Extract the (X, Y) coordinate from the center of the cell holding the provided text.  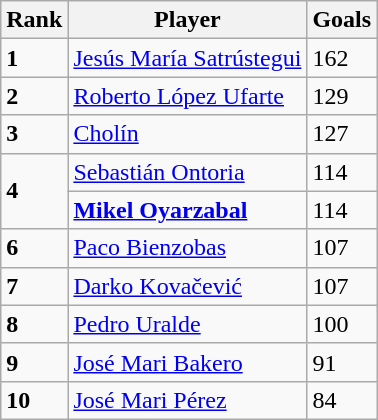
José Mari Pérez (188, 400)
84 (342, 400)
Sebastián Ontoria (188, 172)
1 (34, 58)
129 (342, 96)
2 (34, 96)
10 (34, 400)
Pedro Uralde (188, 324)
7 (34, 286)
Darko Kovačević (188, 286)
Mikel Oyarzabal (188, 210)
91 (342, 362)
José Mari Bakero (188, 362)
Cholín (188, 134)
100 (342, 324)
Roberto López Ufarte (188, 96)
Player (188, 20)
Goals (342, 20)
Rank (34, 20)
3 (34, 134)
Jesús María Satrústegui (188, 58)
6 (34, 248)
8 (34, 324)
162 (342, 58)
9 (34, 362)
4 (34, 191)
Paco Bienzobas (188, 248)
127 (342, 134)
